Return the (X, Y) coordinate for the center point of the cell that contains the specified text.  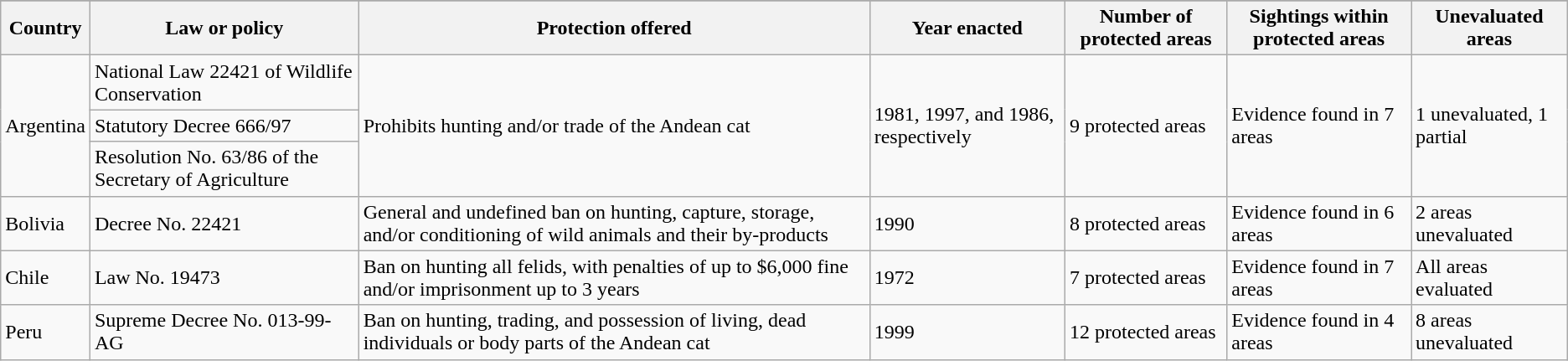
Decree No. 22421 (224, 223)
General and undefined ban on hunting, capture, storage, and/or conditioning of wild animals and their by-products (614, 223)
8 protected areas (1146, 223)
Prohibits hunting and/or trade of the Andean cat (614, 126)
Law or policy (224, 28)
All areas evaluated (1489, 278)
2 areas unevaluated (1489, 223)
Protection offered (614, 28)
1999 (967, 332)
Evidence found in 4 areas (1319, 332)
9 protected areas (1146, 126)
Ban on hunting all felids, with penalties of up to $6,000 fine and/or imprisonment up to 3 years (614, 278)
Resolution No. 63/86 of the Secretary of Agriculture (224, 169)
Evidence found in 6 areas (1319, 223)
Argentina (45, 126)
Year enacted (967, 28)
Bolivia (45, 223)
8 areas unevaluated (1489, 332)
Unevaluated areas (1489, 28)
Country (45, 28)
1990 (967, 223)
1981, 1997, and 1986, respectively (967, 126)
1972 (967, 278)
Ban on hunting, trading, and possession of living, dead individuals or body parts of the Andean cat (614, 332)
7 protected areas (1146, 278)
Number of protected areas (1146, 28)
12 protected areas (1146, 332)
Chile (45, 278)
Sightings within protected areas (1319, 28)
1 unevaluated, 1 partial (1489, 126)
Statutory Decree 666/97 (224, 126)
Supreme Decree No. 013-99-AG (224, 332)
Peru (45, 332)
Law No. 19473 (224, 278)
National Law 22421 of Wildlife Conservation (224, 82)
